Return the (X, Y) coordinate for the center point of the cell that contains the specified text.  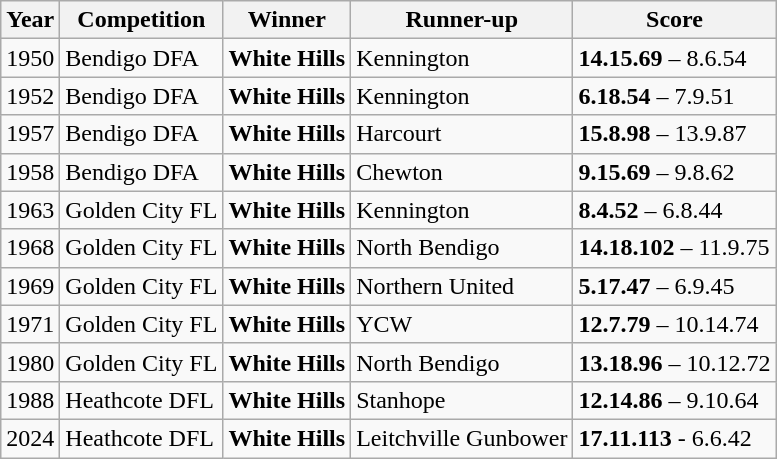
17.11.113 - 6.6.42 (674, 438)
1963 (30, 210)
Harcourt (462, 134)
Leitchville Gunbower (462, 438)
1988 (30, 400)
8.4.52 – 6.8.44 (674, 210)
1950 (30, 58)
13.18.96 – 10.12.72 (674, 362)
14.15.69 – 8.6.54 (674, 58)
Competition (142, 20)
1969 (30, 286)
1952 (30, 96)
1958 (30, 172)
6.18.54 – 7.9.51 (674, 96)
2024 (30, 438)
12.14.86 – 9.10.64 (674, 400)
1971 (30, 324)
Stanhope (462, 400)
9.15.69 – 9.8.62 (674, 172)
12.7.79 – 10.14.74 (674, 324)
Year (30, 20)
Chewton (462, 172)
Winner (287, 20)
Northern United (462, 286)
1980 (30, 362)
Runner-up (462, 20)
YCW (462, 324)
1957 (30, 134)
1968 (30, 248)
5.17.47 – 6.9.45 (674, 286)
14.18.102 – 11.9.75 (674, 248)
Score (674, 20)
15.8.98 – 13.9.87 (674, 134)
